Search for the cell housing the specified text and yield its (X, Y) center coordinate. 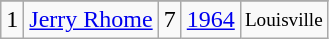
1964 (210, 20)
Jerry Rhome (91, 20)
Louisville (284, 20)
1 (12, 20)
7 (170, 20)
